Determine the [x, y] coordinate at the center of the cell enclosing the given text.  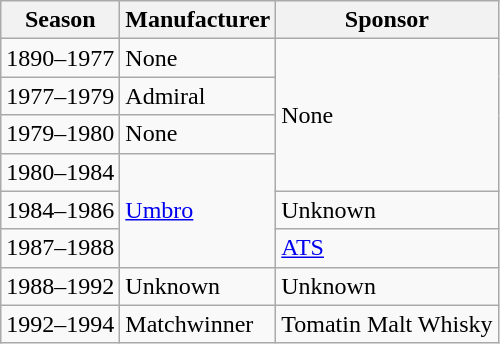
Umbro [198, 210]
ATS [387, 248]
Sponsor [387, 20]
1980–1984 [60, 172]
1890–1977 [60, 58]
1984–1986 [60, 210]
Manufacturer [198, 20]
Admiral [198, 96]
1988–1992 [60, 286]
1992–1994 [60, 324]
Tomatin Malt Whisky [387, 324]
1979–1980 [60, 134]
Season [60, 20]
Matchwinner [198, 324]
1977–1979 [60, 96]
1987–1988 [60, 248]
